Output the (X, Y) coordinate of the center of the cell containing the given text.  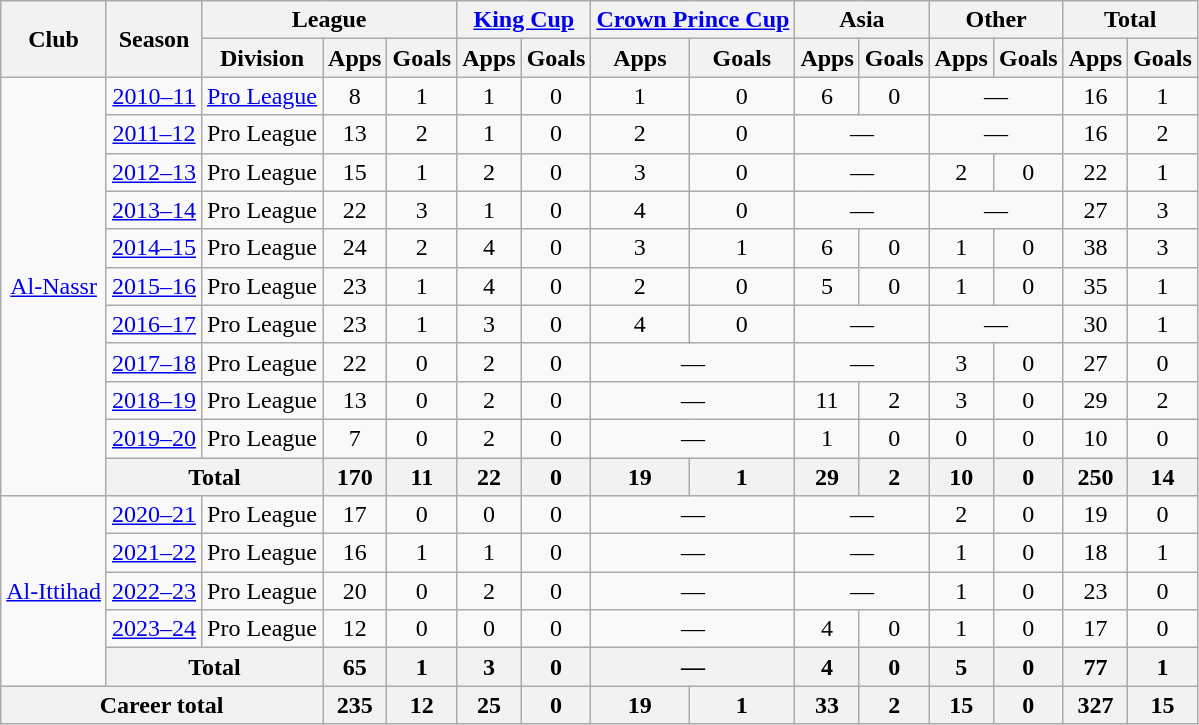
Career total (162, 705)
2019–20 (154, 438)
38 (1095, 248)
2018–19 (154, 400)
Season (154, 39)
Al-Nassr (54, 286)
327 (1095, 705)
14 (1163, 477)
30 (1095, 324)
25 (489, 705)
65 (355, 667)
Asia (862, 20)
18 (1095, 553)
2010–11 (154, 96)
Al-Ittihad (54, 591)
250 (1095, 477)
8 (355, 96)
2022–23 (154, 591)
2021–22 (154, 553)
2015–16 (154, 286)
2017–18 (154, 362)
235 (355, 705)
2016–17 (154, 324)
2011–12 (154, 134)
Club (54, 39)
33 (827, 705)
20 (355, 591)
Division (262, 58)
2012–13 (154, 172)
7 (355, 438)
Crown Prince Cup (693, 20)
2023–24 (154, 629)
2020–21 (154, 515)
King Cup (524, 20)
League (330, 20)
77 (1095, 667)
35 (1095, 286)
2014–15 (154, 248)
2013–14 (154, 210)
Other (996, 20)
24 (355, 248)
170 (355, 477)
